Return the (X, Y) coordinate for the center point of the cell that contains the specified text.  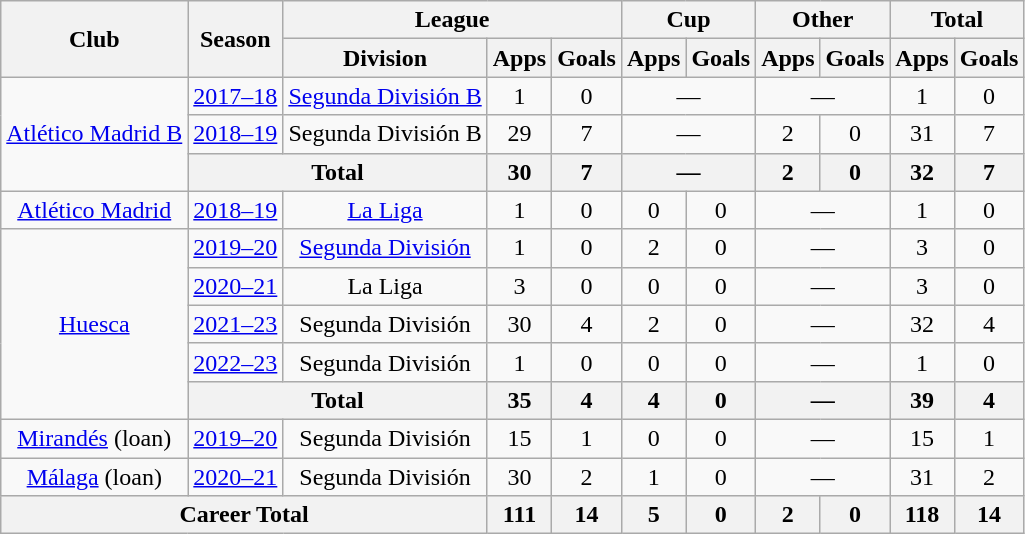
35 (519, 400)
Season (236, 39)
Division (385, 58)
29 (519, 134)
Málaga (loan) (94, 477)
2022–23 (236, 362)
39 (922, 400)
Atlético Madrid (94, 210)
2017–18 (236, 96)
Mirandés (loan) (94, 438)
Huesca (94, 324)
118 (922, 515)
111 (519, 515)
Cup (688, 20)
2021–23 (236, 324)
5 (653, 515)
Other (823, 20)
League (452, 20)
Club (94, 39)
Atlético Madrid B (94, 134)
Career Total (244, 515)
